Determine the (X, Y) coordinate at the center of the cell enclosing the given text.  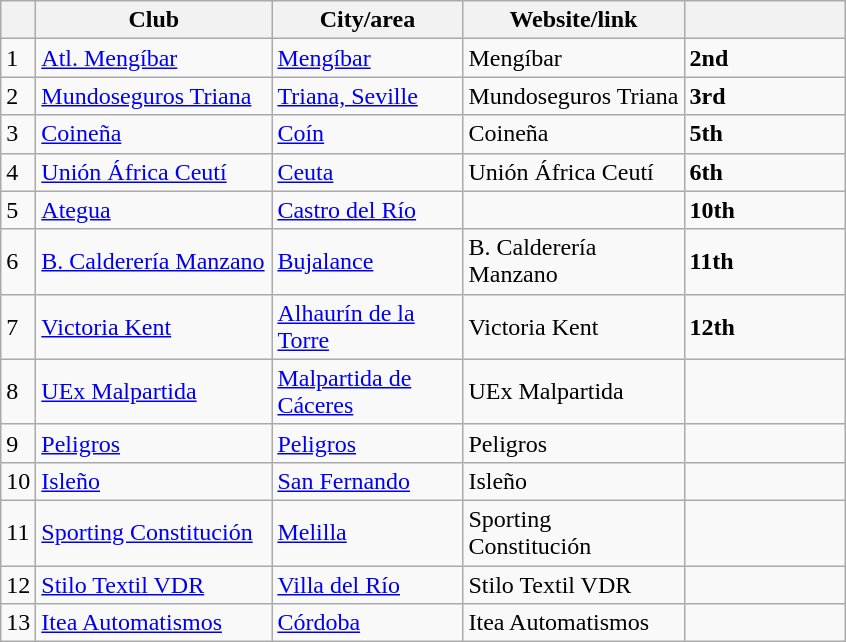
1 (18, 58)
8 (18, 392)
13 (18, 623)
11th (764, 262)
5 (18, 210)
Website/link (574, 20)
City/area (368, 20)
10 (18, 481)
San Fernando (368, 481)
3rd (764, 96)
Coín (368, 134)
2nd (764, 58)
Melilla (368, 532)
Club (154, 20)
7 (18, 326)
Ategua (154, 210)
2 (18, 96)
6th (764, 172)
10th (764, 210)
12 (18, 585)
Bujalance (368, 262)
Triana, Seville (368, 96)
5th (764, 134)
4 (18, 172)
9 (18, 443)
Ceuta (368, 172)
12th (764, 326)
Castro del Río (368, 210)
Córdoba (368, 623)
Atl. Mengíbar (154, 58)
Alhaurín de la Torre (368, 326)
3 (18, 134)
6 (18, 262)
Malpartida de Cáceres (368, 392)
11 (18, 532)
Villa del Río (368, 585)
